Pinpoint the cell where the given text exists, returning its (x, y) midpoint coordinate. 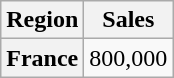
800,000 (128, 58)
Sales (128, 20)
Region (42, 20)
France (42, 58)
